Determine the (x, y) coordinate at the center of the cell enclosing the given text.  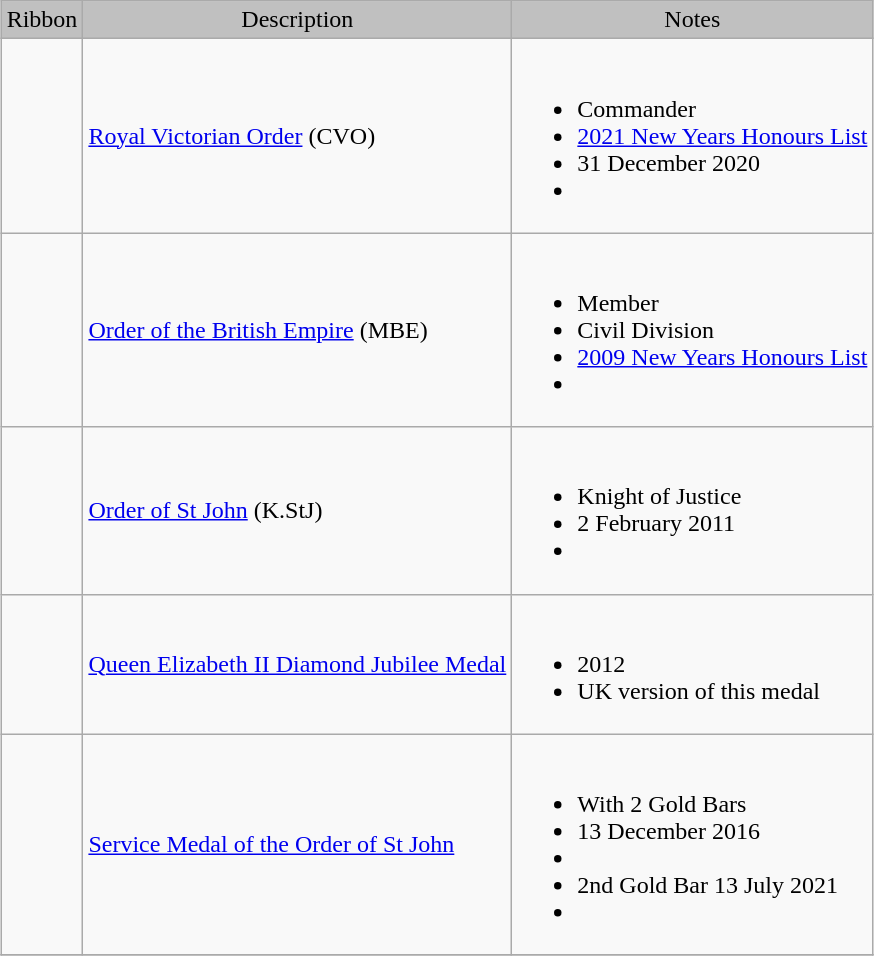
Commander2021 New Years Honours List31 December 2020 (692, 136)
2012UK version of this medal (692, 664)
Order of the British Empire (MBE) (298, 330)
Ribbon (42, 20)
Order of St John (K.StJ) (298, 510)
Queen Elizabeth II Diamond Jubilee Medal (298, 664)
Knight of Justice2 February 2011 (692, 510)
Service Medal of the Order of St John (298, 844)
Description (298, 20)
Notes (692, 20)
Royal Victorian Order (CVO) (298, 136)
With 2 Gold Bars13 December 20162nd Gold Bar 13 July 2021 (692, 844)
MemberCivil Division2009 New Years Honours List (692, 330)
